Determine the (x, y) coordinate at the center of the cell enclosing the given text.  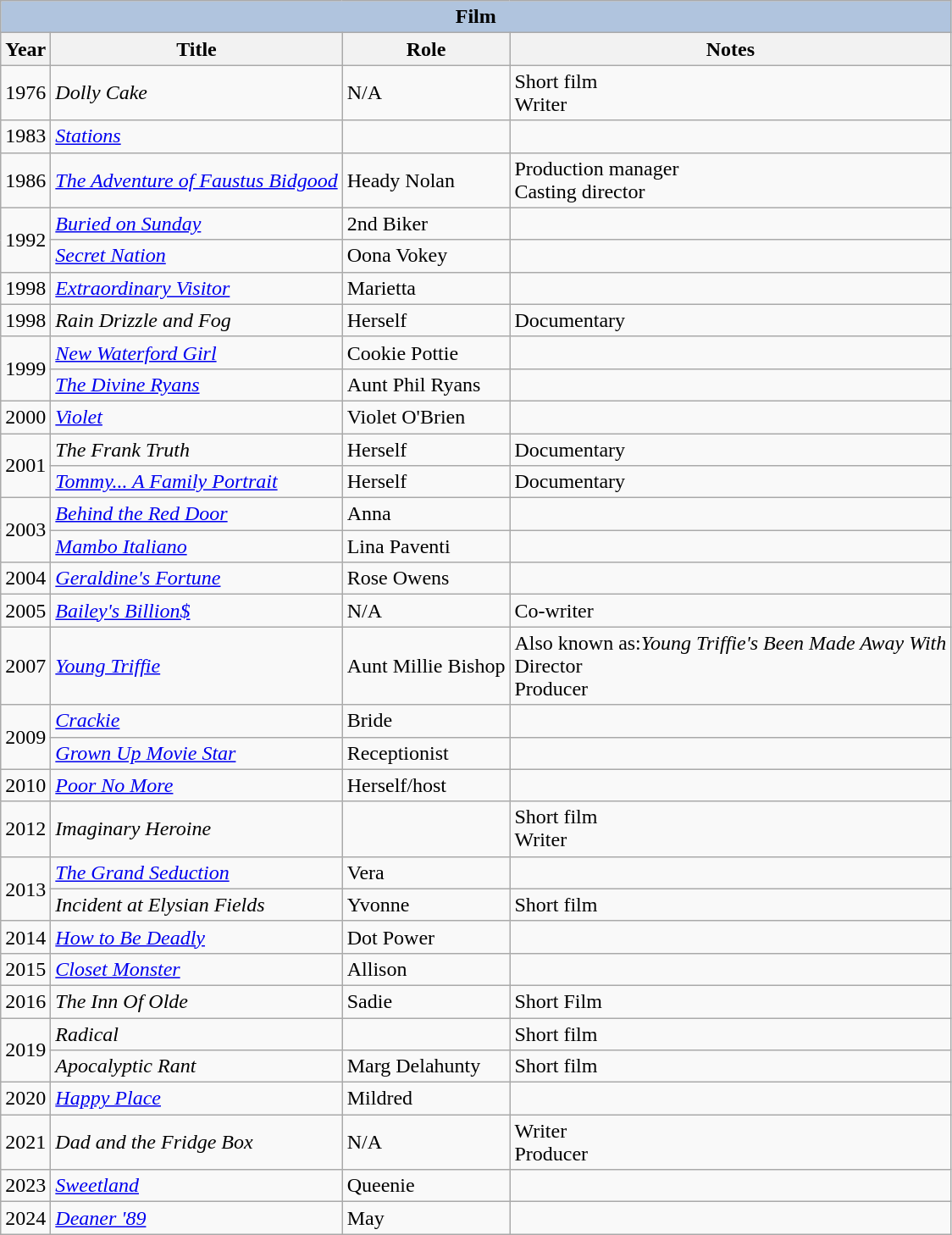
The Inn Of Olde (196, 1001)
2012 (25, 828)
2019 (25, 1050)
1992 (25, 240)
1986 (25, 180)
2015 (25, 969)
Radical (196, 1034)
Queenie (426, 1186)
1983 (25, 136)
Yvonne (426, 905)
Lina Paventi (426, 546)
2013 (25, 889)
2014 (25, 937)
Aunt Millie Bishop (426, 666)
2009 (25, 737)
Allison (426, 969)
Behind the Red Door (196, 514)
Title (196, 49)
Tommy... A Family Portrait (196, 482)
2007 (25, 666)
Bailey's Billion$ (196, 611)
2001 (25, 466)
2020 (25, 1099)
Production manager Casting director (730, 180)
Rose Owens (426, 579)
The Frank Truth (196, 450)
Imaginary Heroine (196, 828)
2003 (25, 530)
Also known as:Young Triffie's Been Made Away With Director Producer (730, 666)
How to Be Deadly (196, 937)
Violet O'Brien (426, 417)
Closet Monster (196, 969)
The Grand Seduction (196, 872)
Crackie (196, 721)
May (426, 1218)
Receptionist (426, 753)
Stations (196, 136)
Mildred (426, 1099)
Sweetland (196, 1186)
Apocalyptic Rant (196, 1066)
2023 (25, 1186)
Happy Place (196, 1099)
Poor No More (196, 785)
Anna (426, 514)
Vera (426, 872)
Heady Nolan (426, 180)
2004 (25, 579)
Marietta (426, 288)
2016 (25, 1001)
Extraordinary Visitor (196, 288)
Short Film (730, 1001)
Dolly Cake (196, 93)
Dad and the Fridge Box (196, 1142)
Notes (730, 49)
Young Triffie (196, 666)
1999 (25, 368)
The Adventure of Faustus Bidgood (196, 180)
Co-writer (730, 611)
Grown Up Movie Star (196, 753)
1976 (25, 93)
2005 (25, 611)
Film (476, 17)
Secret Nation (196, 256)
Marg Delahunty (426, 1066)
The Divine Ryans (196, 385)
New Waterford Girl (196, 352)
Buried on Sunday (196, 224)
Rain Drizzle and Fog (196, 320)
Sadie (426, 1001)
2024 (25, 1218)
Geraldine's Fortune (196, 579)
Aunt Phil Ryans (426, 385)
2nd Biker (426, 224)
Year (25, 49)
Deaner '89 (196, 1218)
Herself/host (426, 785)
Violet (196, 417)
2021 (25, 1142)
Oona Vokey (426, 256)
Cookie Pottie (426, 352)
Incident at Elysian Fields (196, 905)
Role (426, 49)
Dot Power (426, 937)
Writer Producer (730, 1142)
Mambo Italiano (196, 546)
2010 (25, 785)
2000 (25, 417)
Bride (426, 721)
